From the cell containing the given text, extract its center point as [x, y] coordinate. 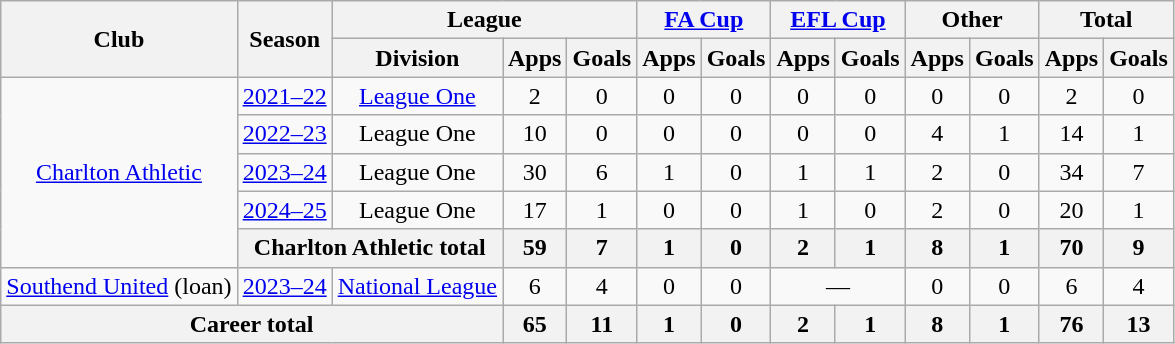
Southend United (loan) [119, 286]
Season [284, 39]
Total [1106, 20]
9 [1139, 248]
Charlton Athletic total [370, 248]
League [484, 20]
2024–25 [284, 210]
20 [1071, 210]
2021–22 [284, 96]
Career total [252, 324]
13 [1139, 324]
14 [1071, 134]
76 [1071, 324]
11 [602, 324]
17 [534, 210]
34 [1071, 172]
Club [119, 39]
EFL Cup [838, 20]
Charlton Athletic [119, 172]
70 [1071, 248]
30 [534, 172]
65 [534, 324]
National League [417, 286]
59 [534, 248]
Division [417, 58]
10 [534, 134]
— [838, 286]
FA Cup [704, 20]
Other [972, 20]
2022–23 [284, 134]
